Search for the cell housing the specified text and yield its [x, y] center coordinate. 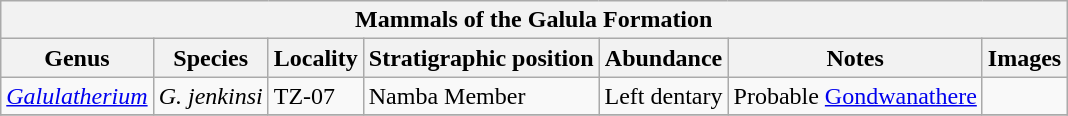
Notes [855, 58]
TZ-07 [316, 96]
Left dentary [664, 96]
Stratigraphic position [481, 58]
G. jenkinsi [210, 96]
Mammals of the Galula Formation [534, 20]
Locality [316, 58]
Namba Member [481, 96]
Genus [77, 58]
Abundance [664, 58]
Species [210, 58]
Galulatherium [77, 96]
Images [1024, 58]
Probable Gondwanathere [855, 96]
